From the cell containing the given text, extract its center point as [X, Y] coordinate. 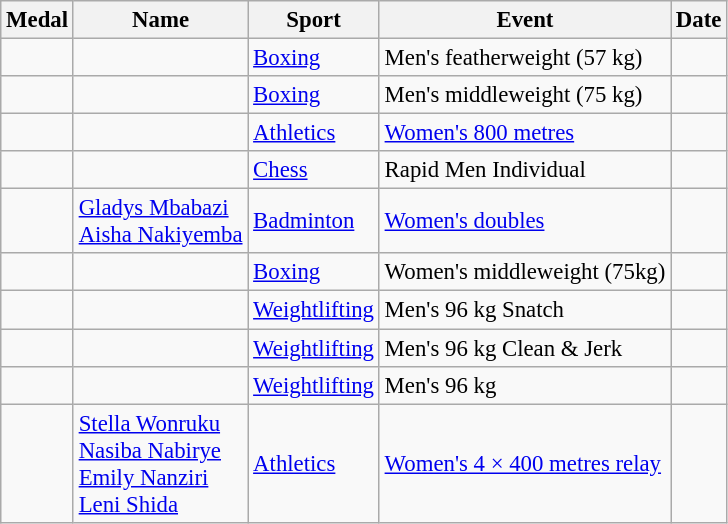
Event [524, 20]
Women's middleweight (75kg) [524, 273]
Medal [38, 20]
Chess [314, 170]
Men's 96 kg Clean & Jerk [524, 348]
Men's 96 kg [524, 385]
Men's middleweight (75 kg) [524, 95]
Women's doubles [524, 222]
Sport [314, 20]
Men's 96 kg Snatch [524, 310]
Rapid Men Individual [524, 170]
Badminton [314, 222]
Men's featherweight (57 kg) [524, 58]
Name [160, 20]
Date [699, 20]
Women's 800 metres [524, 133]
Women's 4 × 400 metres relay [524, 464]
Gladys MbabaziAisha Nakiyemba [160, 222]
Stella WonrukuNasiba NabiryeEmily NanziriLeni Shida [160, 464]
